Search for the cell housing the specified text and yield its (X, Y) center coordinate. 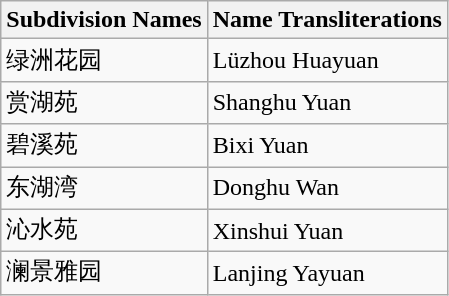
Xinshui Yuan (327, 230)
碧溪苑 (104, 146)
澜景雅园 (104, 274)
东湖湾 (104, 188)
Bixi Yuan (327, 146)
绿洲花园 (104, 60)
Name Transliterations (327, 20)
Shanghu Yuan (327, 102)
沁水苑 (104, 230)
Subdivision Names (104, 20)
Donghu Wan (327, 188)
Lüzhou Huayuan (327, 60)
Lanjing Yayuan (327, 274)
赏湖苑 (104, 102)
